Provide the [x, y] coordinate of the cell's center where the given text is located.  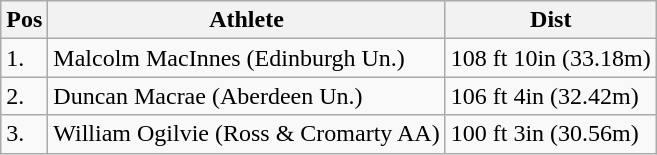
108 ft 10in (33.18m) [550, 58]
2. [24, 96]
106 ft 4in (32.42m) [550, 96]
Malcolm MacInnes (Edinburgh Un.) [246, 58]
Duncan Macrae (Aberdeen Un.) [246, 96]
100 ft 3in (30.56m) [550, 134]
1. [24, 58]
William Ogilvie (Ross & Cromarty AA) [246, 134]
Athlete [246, 20]
Pos [24, 20]
Dist [550, 20]
3. [24, 134]
